From the cell containing the given text, extract its center point as (X, Y) coordinate. 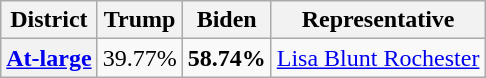
39.77% (140, 58)
Trump (140, 20)
Biden (226, 20)
Representative (378, 20)
District (49, 20)
Lisa Blunt Rochester (378, 58)
58.74% (226, 58)
At-large (49, 58)
